Pinpoint the cell where the given text exists, returning its (X, Y) midpoint coordinate. 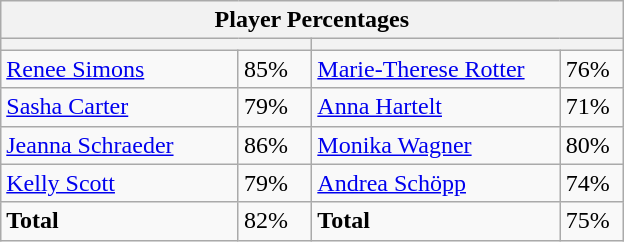
86% (274, 145)
74% (592, 183)
Renee Simons (120, 69)
Marie-Therese Rotter (436, 69)
82% (274, 221)
80% (592, 145)
Player Percentages (312, 20)
Jeanna Schraeder (120, 145)
Monika Wagner (436, 145)
71% (592, 107)
Anna Hartelt (436, 107)
85% (274, 69)
Andrea Schöpp (436, 183)
75% (592, 221)
Sasha Carter (120, 107)
Kelly Scott (120, 183)
76% (592, 69)
